Detect which cell encompasses the target text, then output its [X, Y] center coordinate. 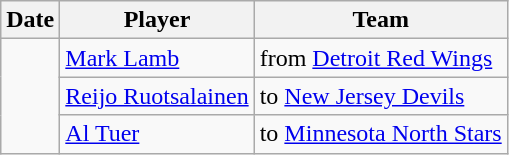
from Detroit Red Wings [380, 58]
to New Jersey Devils [380, 96]
Player [157, 20]
Date [30, 20]
Mark Lamb [157, 58]
Reijo Ruotsalainen [157, 96]
to Minnesota North Stars [380, 134]
Team [380, 20]
Al Tuer [157, 134]
